Provide the [X, Y] coordinate of the cell's center where the given text is located.  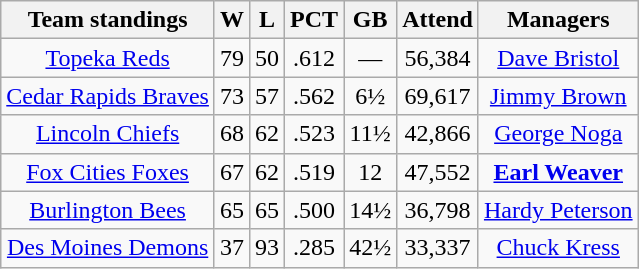
11½ [370, 134]
42,866 [438, 134]
69,617 [438, 96]
33,337 [438, 248]
36,798 [438, 210]
42½ [370, 248]
93 [266, 248]
.519 [314, 172]
George Noga [558, 134]
.562 [314, 96]
6½ [370, 96]
57 [266, 96]
12 [370, 172]
Hardy Peterson [558, 210]
.500 [314, 210]
50 [266, 58]
Fox Cities Foxes [108, 172]
Team standings [108, 20]
79 [232, 58]
Attend [438, 20]
.612 [314, 58]
W [232, 20]
47,552 [438, 172]
Burlington Bees [108, 210]
Des Moines Demons [108, 248]
Lincoln Chiefs [108, 134]
Jimmy Brown [558, 96]
14½ [370, 210]
Earl Weaver [558, 172]
Chuck Kress [558, 248]
.523 [314, 134]
L [266, 20]
Dave Bristol [558, 58]
56,384 [438, 58]
Topeka Reds [108, 58]
67 [232, 172]
— [370, 58]
37 [232, 248]
Managers [558, 20]
GB [370, 20]
Cedar Rapids Braves [108, 96]
68 [232, 134]
PCT [314, 20]
.285 [314, 248]
73 [232, 96]
